Return (X, Y) of the center of cell containing provided text 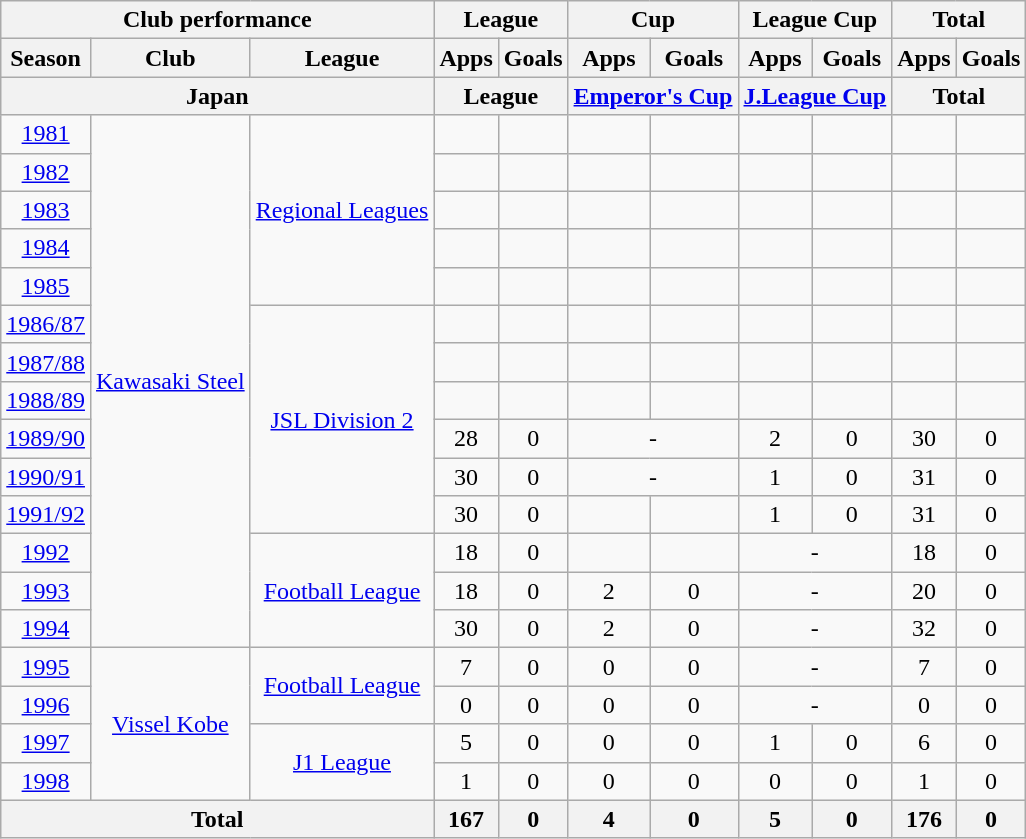
1994 (46, 629)
1984 (46, 248)
Cup (653, 20)
1982 (46, 172)
League Cup (815, 20)
1993 (46, 591)
6 (924, 743)
1983 (46, 210)
J.League Cup (815, 96)
1997 (46, 743)
1998 (46, 781)
176 (924, 819)
1986/87 (46, 324)
1991/92 (46, 515)
Kawasaki Steel (170, 382)
1996 (46, 705)
Season (46, 58)
4 (609, 819)
Regional Leagues (342, 210)
Emperor's Cup (653, 96)
Vissel Kobe (170, 724)
1989/90 (46, 438)
1981 (46, 134)
1990/91 (46, 477)
167 (466, 819)
20 (924, 591)
Club (170, 58)
1987/88 (46, 362)
1995 (46, 667)
Japan (218, 96)
32 (924, 629)
1992 (46, 553)
JSL Division 2 (342, 419)
28 (466, 438)
Club performance (218, 20)
1988/89 (46, 400)
1985 (46, 286)
J1 League (342, 762)
